Pinpoint the cell where the given text exists, returning its [x, y] midpoint coordinate. 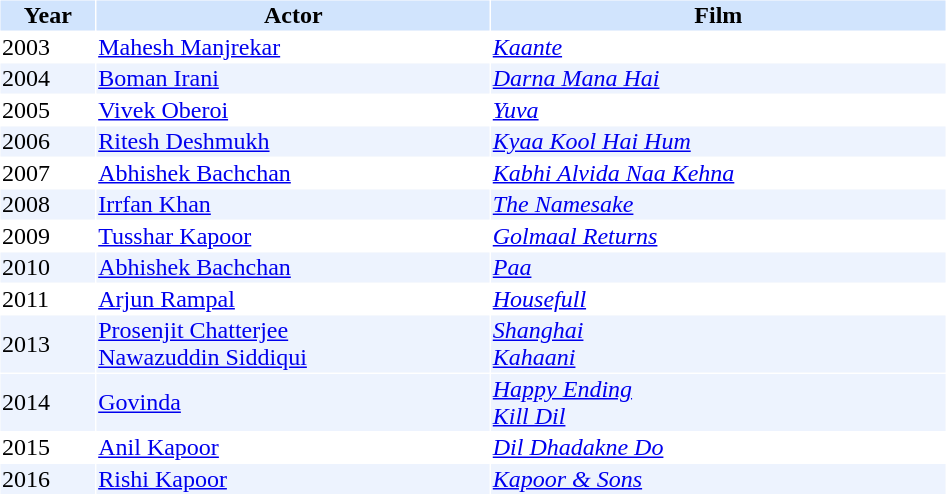
Arjun Rampal [294, 299]
Actor [294, 15]
Kyaa Kool Hai Hum [718, 141]
The Namesake [718, 205]
Happy Ending Kill Dil [718, 402]
Shanghai Kahaani [718, 344]
Darna Mana Hai [718, 79]
2005 [48, 110]
Mahesh Manjrekar [294, 47]
Rishi Kapoor [294, 479]
Irrfan Khan [294, 205]
2011 [48, 299]
Ritesh Deshmukh [294, 141]
Govinda [294, 402]
Boman Irani [294, 79]
Film [718, 15]
Prosenjit Chatterjee Nawazuddin Siddiqui [294, 344]
Housefull [718, 299]
Tusshar Kapoor [294, 236]
2016 [48, 479]
Vivek Oberoi [294, 110]
Dil Dhadakne Do [718, 447]
2007 [48, 173]
Anil Kapoor [294, 447]
Paa [718, 267]
Golmaal Returns [718, 236]
2004 [48, 79]
Kaante [718, 47]
Year [48, 15]
Kabhi Alvida Naa Kehna [718, 173]
2003 [48, 47]
2006 [48, 141]
2015 [48, 447]
2014 [48, 402]
Kapoor & Sons [718, 479]
2013 [48, 344]
Yuva [718, 110]
2010 [48, 267]
2008 [48, 205]
2009 [48, 236]
